Determine the [X, Y] coordinate at the center of the cell enclosing the given text.  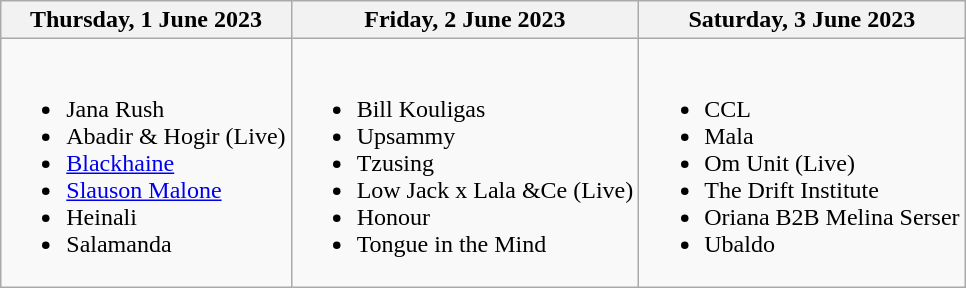
Saturday, 3 June 2023 [802, 20]
Thursday, 1 June 2023 [146, 20]
Friday, 2 June 2023 [465, 20]
CCLMalaOm Unit (Live)The Drift InstituteOriana B2B Melina SerserUbaldo [802, 163]
Jana RushAbadir & Hogir (Live)BlackhaineSlauson MaloneHeinaliSalamanda [146, 163]
Bill KouligasUpsammyTzusingLow Jack x Lala &Ce (Live)HonourTongue in the Mind [465, 163]
